Find where the given text appears and provide that cell's center as [x, y] coordinate. 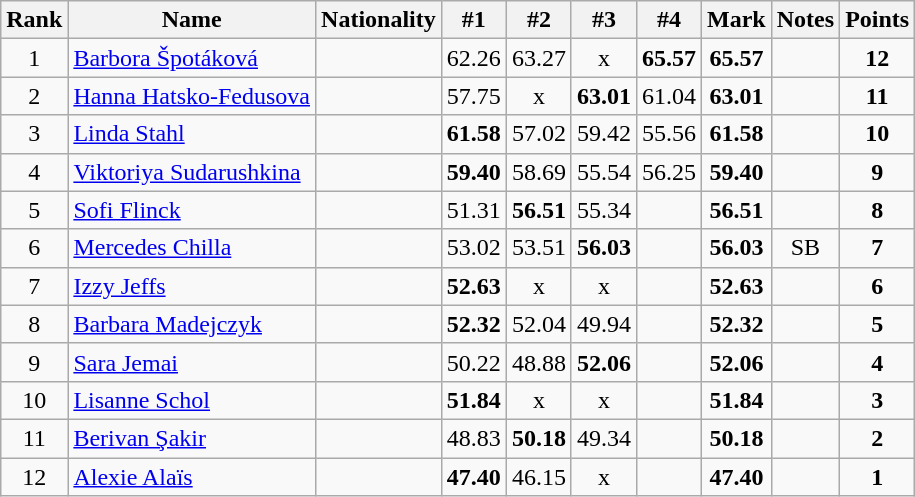
Mark [737, 20]
#4 [668, 20]
49.94 [604, 324]
48.83 [474, 438]
52.04 [538, 324]
Name [192, 20]
57.75 [474, 96]
Points [878, 20]
SB [805, 248]
53.51 [538, 248]
Barbora Špotáková [192, 58]
Sofi Flinck [192, 210]
Barbara Madejczyk [192, 324]
55.56 [668, 134]
51.31 [474, 210]
#2 [538, 20]
57.02 [538, 134]
#1 [474, 20]
Lisanne Schol [192, 400]
Rank [34, 20]
63.27 [538, 58]
49.34 [604, 438]
Izzy Jeffs [192, 286]
Mercedes Chilla [192, 248]
Sara Jemai [192, 362]
Alexie Alaïs [192, 477]
Nationality [379, 20]
Viktoriya Sudarushkina [192, 172]
61.04 [668, 96]
59.42 [604, 134]
56.25 [668, 172]
Berivan Şakir [192, 438]
Linda Stahl [192, 134]
46.15 [538, 477]
48.88 [538, 362]
55.34 [604, 210]
Hanna Hatsko-Fedusova [192, 96]
55.54 [604, 172]
Notes [805, 20]
50.22 [474, 362]
58.69 [538, 172]
#3 [604, 20]
62.26 [474, 58]
53.02 [474, 248]
